Capture the cell that displays the provided text and extract its [x, y] central coordinate. 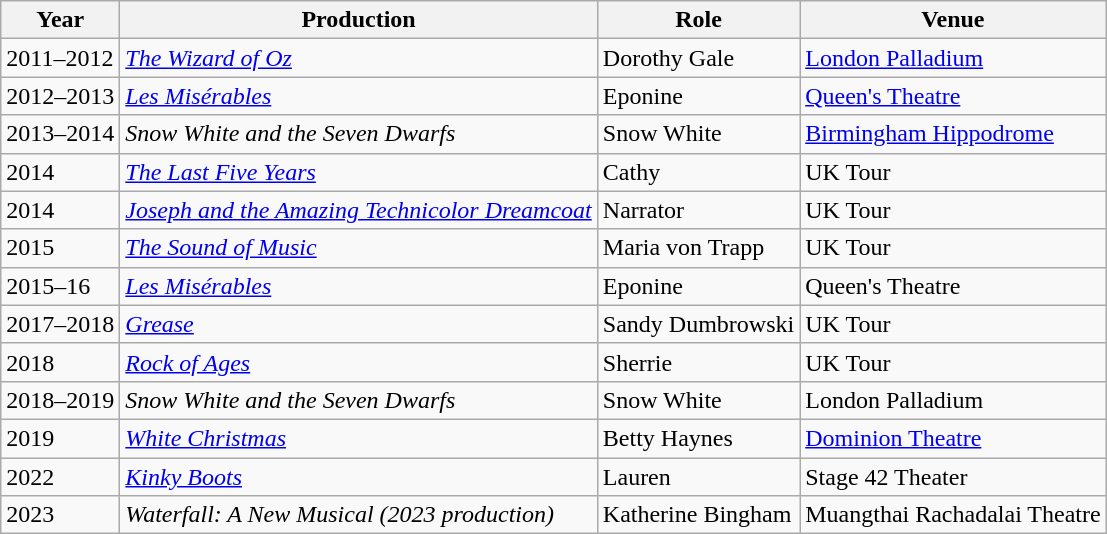
Katherine Bingham [698, 515]
Stage 42 Theater [953, 477]
Cathy [698, 172]
2022 [60, 477]
2015–16 [60, 286]
Joseph and the Amazing Technicolor Dreamcoat [358, 210]
Sherrie [698, 362]
2023 [60, 515]
Production [358, 20]
Sandy Dumbrowski [698, 324]
Grease [358, 324]
2011–2012 [60, 58]
Birmingham Hippodrome [953, 134]
2013–2014 [60, 134]
White Christmas [358, 438]
Maria von Trapp [698, 248]
Dominion Theatre [953, 438]
2018–2019 [60, 400]
2015 [60, 248]
Venue [953, 20]
2012–2013 [60, 96]
Waterfall: A New Musical (2023 production) [358, 515]
Kinky Boots [358, 477]
Lauren [698, 477]
The Last Five Years [358, 172]
Betty Haynes [698, 438]
Muangthai Rachadalai Theatre [953, 515]
2019 [60, 438]
2017–2018 [60, 324]
Year [60, 20]
Dorothy Gale [698, 58]
Rock of Ages [358, 362]
Role [698, 20]
2018 [60, 362]
The Wizard of Oz [358, 58]
Narrator [698, 210]
The Sound of Music [358, 248]
